Identify which cell holds the provided text, then report its [X, Y] central coordinate. 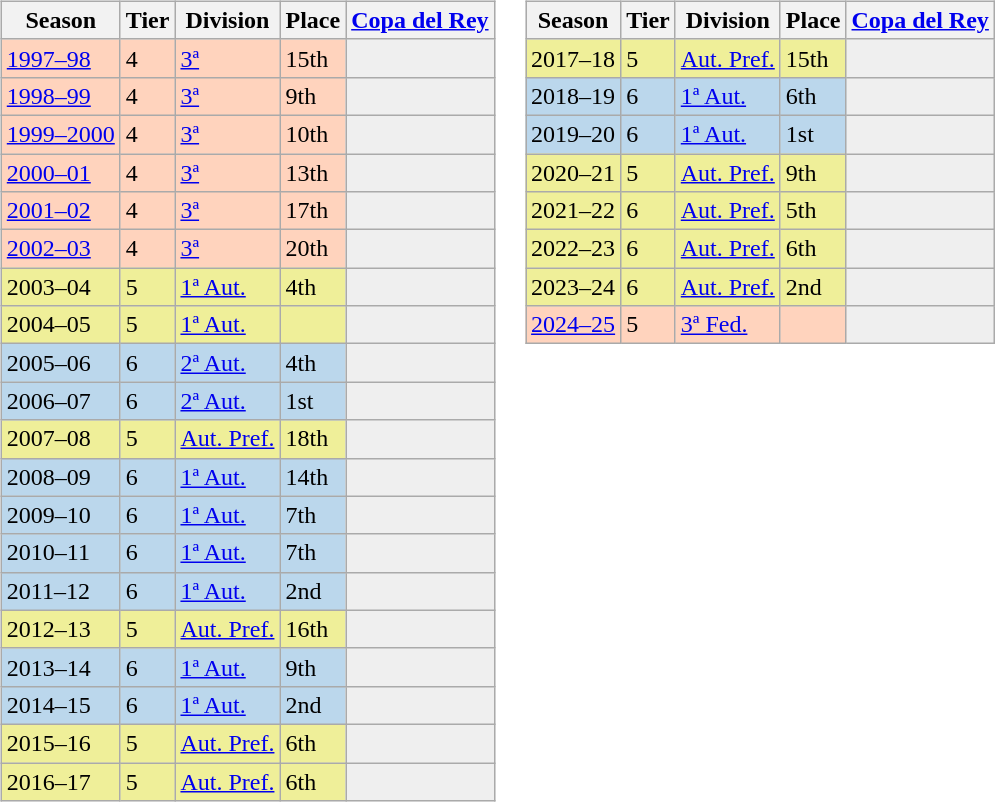
1997–98 [60, 58]
17th [313, 211]
2013–14 [60, 667]
1998–99 [60, 96]
2007–08 [60, 439]
2012–13 [60, 629]
2015–16 [60, 743]
2023–24 [574, 287]
13th [313, 173]
2016–17 [60, 781]
18th [313, 439]
2020–21 [574, 173]
2018–19 [574, 96]
2022–23 [574, 249]
2000–01 [60, 173]
3ª Fed. [728, 325]
2004–05 [60, 325]
20th [313, 249]
2017–18 [574, 58]
2021–22 [574, 211]
2019–20 [574, 134]
16th [313, 629]
2005–06 [60, 363]
2009–10 [60, 515]
2002–03 [60, 249]
14th [313, 477]
1999–2000 [60, 134]
2024–25 [574, 325]
5th [813, 211]
10th [313, 134]
2006–07 [60, 401]
2008–09 [60, 477]
2011–12 [60, 591]
2010–11 [60, 553]
2003–04 [60, 287]
2014–15 [60, 705]
2001–02 [60, 211]
